Return [x, y] of the center of cell containing provided text 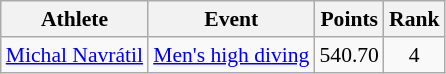
4 [414, 55]
Rank [414, 19]
Men's high diving [231, 55]
540.70 [348, 55]
Points [348, 19]
Michal Navrátil [74, 55]
Athlete [74, 19]
Event [231, 19]
